Capture the cell that displays the provided text and extract its [X, Y] central coordinate. 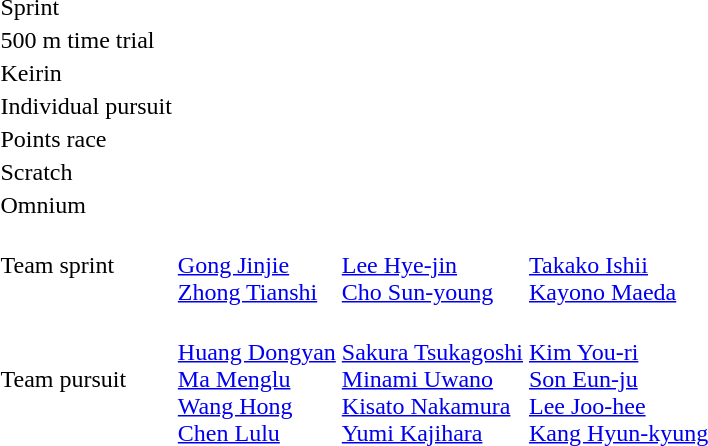
Gong JinjieZhong Tianshi [256, 265]
Lee Hye-jinCho Sun-young [432, 265]
